Locate the cell with the specified text and output its (X, Y) center coordinate. 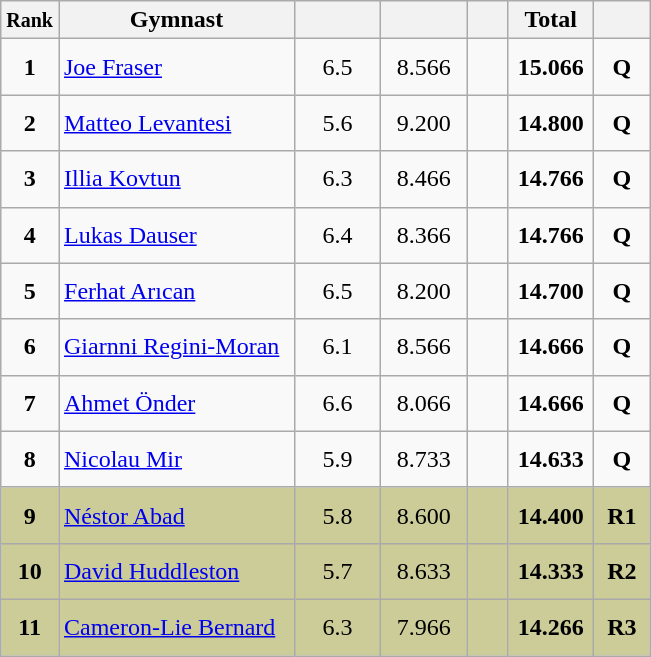
Gymnast (176, 20)
8.633 (424, 571)
8.366 (424, 235)
Lukas Dauser (176, 235)
8 (30, 459)
Matteo Levantesi (176, 123)
10 (30, 571)
R2 (622, 571)
8.600 (424, 515)
7.966 (424, 627)
4 (30, 235)
Néstor Abad (176, 515)
Ferhat Arıcan (176, 291)
Rank (30, 20)
Nicolau Mir (176, 459)
Joe Fraser (176, 67)
14.333 (551, 571)
8.200 (424, 291)
5.7 (338, 571)
15.066 (551, 67)
6.6 (338, 403)
11 (30, 627)
9.200 (424, 123)
R1 (622, 515)
8.066 (424, 403)
5.9 (338, 459)
5.8 (338, 515)
5.6 (338, 123)
Cameron-Lie Bernard (176, 627)
14.800 (551, 123)
Ahmet Önder (176, 403)
Illia Kovtun (176, 179)
7 (30, 403)
14.400 (551, 515)
6.1 (338, 347)
R3 (622, 627)
14.266 (551, 627)
6 (30, 347)
9 (30, 515)
8.466 (424, 179)
1 (30, 67)
David Huddleston (176, 571)
5 (30, 291)
Total (551, 20)
2 (30, 123)
14.633 (551, 459)
3 (30, 179)
6.4 (338, 235)
14.700 (551, 291)
8.733 (424, 459)
Giarnni Regini-Moran (176, 347)
